Scan for the cell matching the given text and deliver its (x, y) coordinate at center. 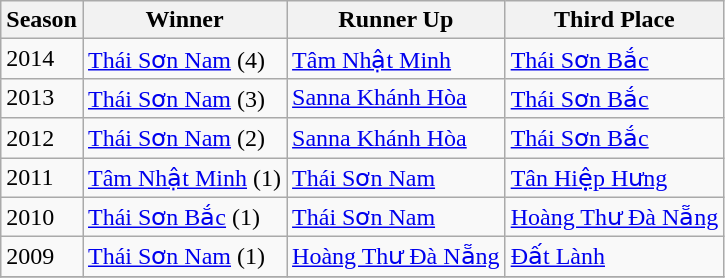
2010 (42, 217)
Season (42, 20)
Thái Sơn Bắc (1) (184, 217)
Thái Sơn Nam (4) (184, 59)
Thái Sơn Nam (2) (184, 138)
Runner Up (396, 20)
Thái Sơn Nam (3) (184, 98)
2012 (42, 138)
2014 (42, 59)
Third Place (614, 20)
2011 (42, 178)
Tâm Nhật Minh (1) (184, 178)
Đất Lành (614, 257)
2013 (42, 98)
Winner (184, 20)
2009 (42, 257)
Tân Hiệp Hưng (614, 178)
Thái Sơn Nam (1) (184, 257)
Tâm Nhật Minh (396, 59)
